Capture the cell that displays the provided text and extract its [x, y] central coordinate. 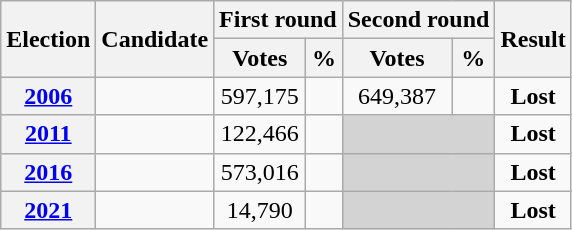
Result [533, 39]
649,387 [397, 96]
597,175 [260, 96]
Candidate [155, 39]
122,466 [260, 134]
2016 [48, 172]
Second round [418, 20]
First round [278, 20]
Election [48, 39]
2011 [48, 134]
2006 [48, 96]
2021 [48, 210]
573,016 [260, 172]
14,790 [260, 210]
